Scan for the cell matching the given text and deliver its [x, y] coordinate at center. 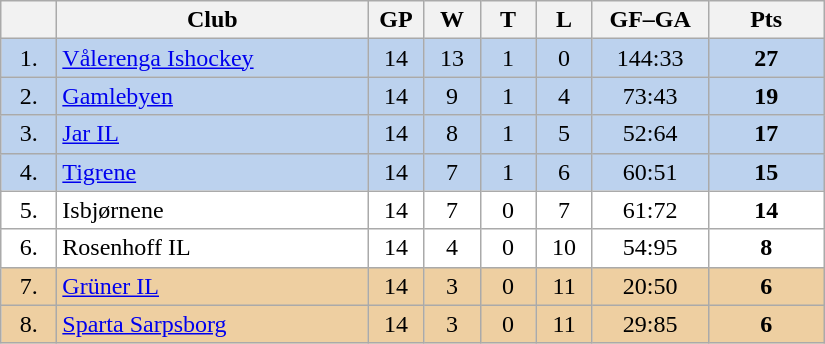
1. [29, 58]
Vålerenga Ishockey [212, 58]
2. [29, 96]
Isbjørnene [212, 210]
5. [29, 210]
8. [29, 324]
GP [396, 20]
Club [212, 20]
60:51 [650, 172]
Tigrene [212, 172]
Grüner IL [212, 286]
Sparta Sarpsborg [212, 324]
W [452, 20]
4. [29, 172]
5 [564, 134]
29:85 [650, 324]
Rosenhoff IL [212, 248]
9 [452, 96]
17 [766, 134]
10 [564, 248]
Jar IL [212, 134]
144:33 [650, 58]
3. [29, 134]
13 [452, 58]
20:50 [650, 286]
Pts [766, 20]
73:43 [650, 96]
L [564, 20]
T [508, 20]
GF–GA [650, 20]
52:64 [650, 134]
61:72 [650, 210]
27 [766, 58]
15 [766, 172]
19 [766, 96]
Gamlebyen [212, 96]
54:95 [650, 248]
6. [29, 248]
7. [29, 286]
